Identify which cell holds the provided text, then report its [X, Y] central coordinate. 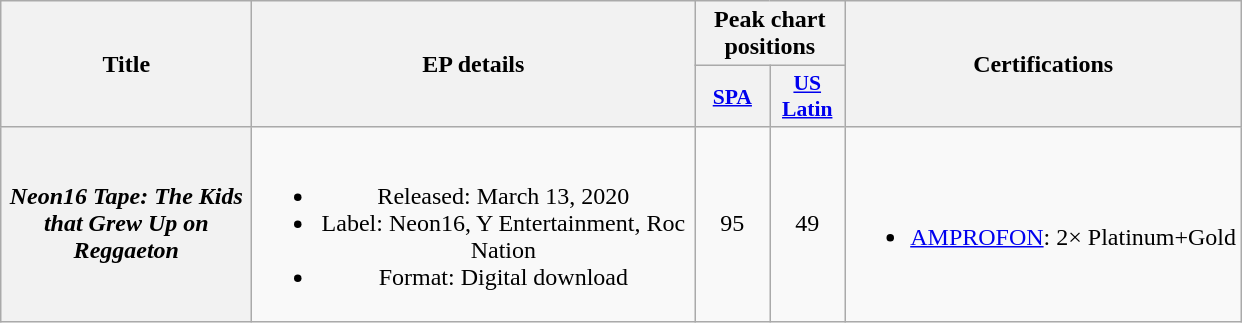
Neon16 Tape: The Kids that Grew Up on Reggaeton [126, 224]
Title [126, 64]
AMPROFON: 2× Platinum+Gold [1044, 224]
49 [808, 224]
Certifications [1044, 64]
USLatin [808, 96]
SPA [732, 96]
Released: March 13, 2020Label: Neon16, Y Entertainment, Roc NationFormat: Digital download [474, 224]
EP details [474, 64]
95 [732, 224]
Peak chart positions [770, 34]
